Extract the (x, y) coordinate from the center of the cell holding the provided text.  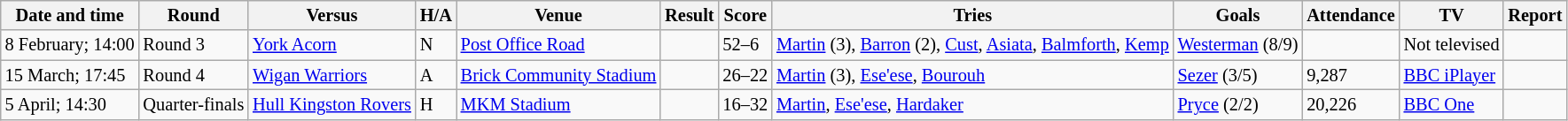
Martin (3), Barron (2), Cust, Asiata, Balmforth, Kemp (973, 45)
8 February; 14:00 (70, 45)
Post Office Road (558, 45)
16–32 (745, 104)
BBC iPlayer (1452, 75)
15 March; 17:45 (70, 75)
Venue (558, 15)
Tries (973, 15)
Versus (332, 15)
H (436, 104)
BBC One (1452, 104)
TV (1452, 15)
Sezer (3/5) (1238, 75)
26–22 (745, 75)
York Acorn (332, 45)
Pryce (2/2) (1238, 104)
Date and time (70, 15)
Result (690, 15)
Score (745, 15)
9,287 (1351, 75)
A (436, 75)
Hull Kingston Rovers (332, 104)
Round 3 (194, 45)
H/A (436, 15)
Quarter-finals (194, 104)
Report (1535, 15)
Attendance (1351, 15)
N (436, 45)
52–6 (745, 45)
Round 4 (194, 75)
Round (194, 15)
Goals (1238, 15)
20,226 (1351, 104)
5 April; 14:30 (70, 104)
Westerman (8/9) (1238, 45)
Wigan Warriors (332, 75)
Martin (3), Ese'ese, Bourouh (973, 75)
Martin, Ese'ese, Hardaker (973, 104)
Not televised (1452, 45)
MKM Stadium (558, 104)
Brick Community Stadium (558, 75)
